For the text-containing cell, return its midpoint in (x, y) coordinate format. 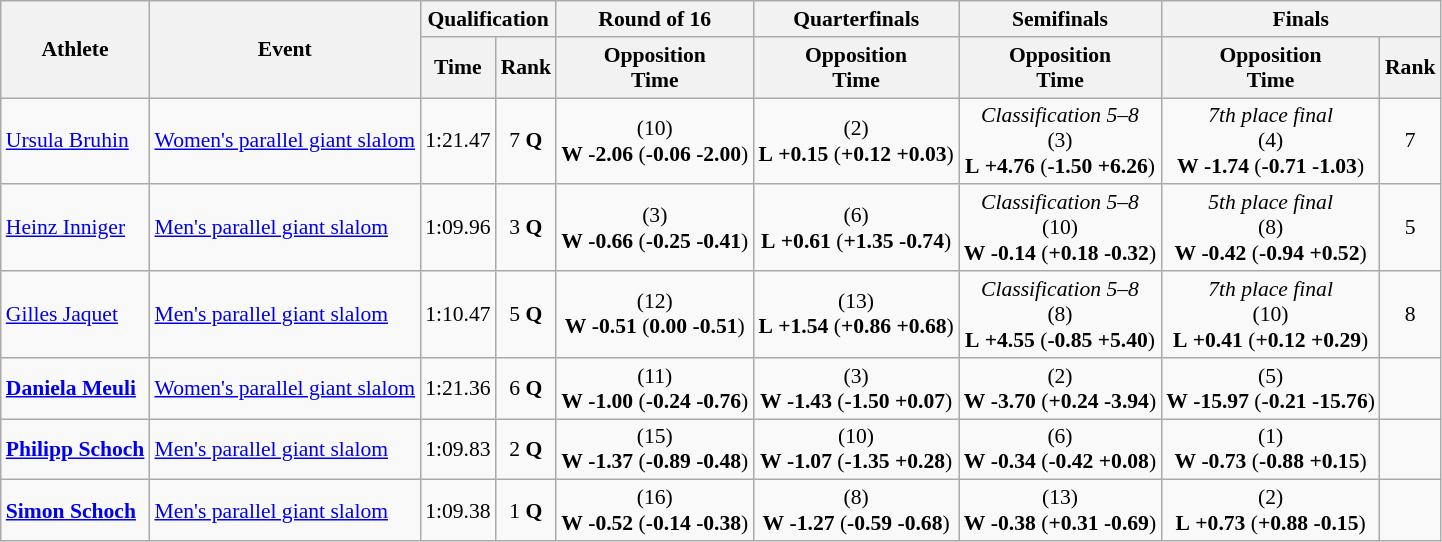
Heinz Inniger (76, 228)
(16)W -0.52 (-0.14 -0.38) (654, 510)
5 Q (526, 314)
(15)W -1.37 (-0.89 -0.48) (654, 450)
(10)W -2.06 (-0.06 -2.00) (654, 142)
1:09.38 (458, 510)
7th place final (4)W -1.74 (-0.71 -1.03) (1270, 142)
Classification 5–8 (3)L +4.76 (-1.50 +6.26) (1060, 142)
(2)L +0.73 (+0.88 -0.15) (1270, 510)
(3)W -0.66 (-0.25 -0.41) (654, 228)
1:09.83 (458, 450)
(13)L +1.54 (+0.86 +0.68) (856, 314)
7 Q (526, 142)
5 (1410, 228)
6 Q (526, 388)
8 (1410, 314)
(2)L +0.15 (+0.12 +0.03) (856, 142)
1 Q (526, 510)
(2)W -3.70 (+0.24 -3.94) (1060, 388)
Gilles Jaquet (76, 314)
(12)W -0.51 (0.00 -0.51) (654, 314)
Simon Schoch (76, 510)
(6)W -0.34 (-0.42 +0.08) (1060, 450)
7 (1410, 142)
(8)W -1.27 (-0.59 -0.68) (856, 510)
Semifinals (1060, 19)
(5)W -15.97 (-0.21 -15.76) (1270, 388)
7th place final (10)L +0.41 (+0.12 +0.29) (1270, 314)
(3)W -1.43 (-1.50 +0.07) (856, 388)
Ursula Bruhin (76, 142)
Athlete (76, 50)
Finals (1300, 19)
1:21.36 (458, 388)
2 Q (526, 450)
Philipp Schoch (76, 450)
(13)W -0.38 (+0.31 -0.69) (1060, 510)
Daniela Meuli (76, 388)
5th place final (8)W -0.42 (-0.94 +0.52) (1270, 228)
(1)W -0.73 (-0.88 +0.15) (1270, 450)
Classification 5–8 (10)W -0.14 (+0.18 -0.32) (1060, 228)
(6)L +0.61 (+1.35 -0.74) (856, 228)
3 Q (526, 228)
Event (284, 50)
Qualification (488, 19)
Time (458, 68)
(11)W -1.00 (-0.24 -0.76) (654, 388)
Classification 5–8 (8)L +4.55 (-0.85 +5.40) (1060, 314)
(10)W -1.07 (-1.35 +0.28) (856, 450)
Quarterfinals (856, 19)
1:10.47 (458, 314)
1:09.96 (458, 228)
Round of 16 (654, 19)
1:21.47 (458, 142)
